Capture the cell that displays the provided text and extract its (x, y) central coordinate. 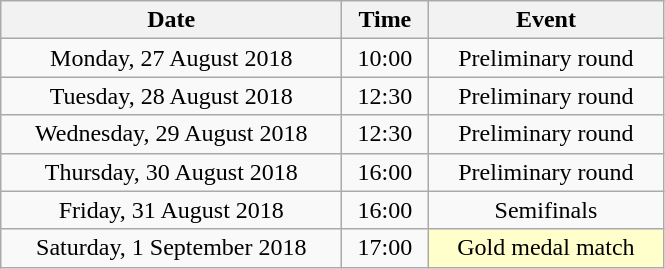
Date (172, 20)
Monday, 27 August 2018 (172, 58)
Tuesday, 28 August 2018 (172, 96)
Event (546, 20)
Saturday, 1 September 2018 (172, 248)
Time (385, 20)
17:00 (385, 248)
10:00 (385, 58)
Gold medal match (546, 248)
Wednesday, 29 August 2018 (172, 134)
Thursday, 30 August 2018 (172, 172)
Semifinals (546, 210)
Friday, 31 August 2018 (172, 210)
